Scan for the cell matching the given text and deliver its (X, Y) coordinate at center. 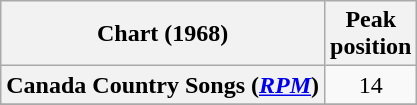
14 (371, 85)
Peak position (371, 34)
Chart (1968) (163, 34)
Canada Country Songs (RPM) (163, 85)
